Determine the [X, Y] coordinate at the center of the cell enclosing the given text.  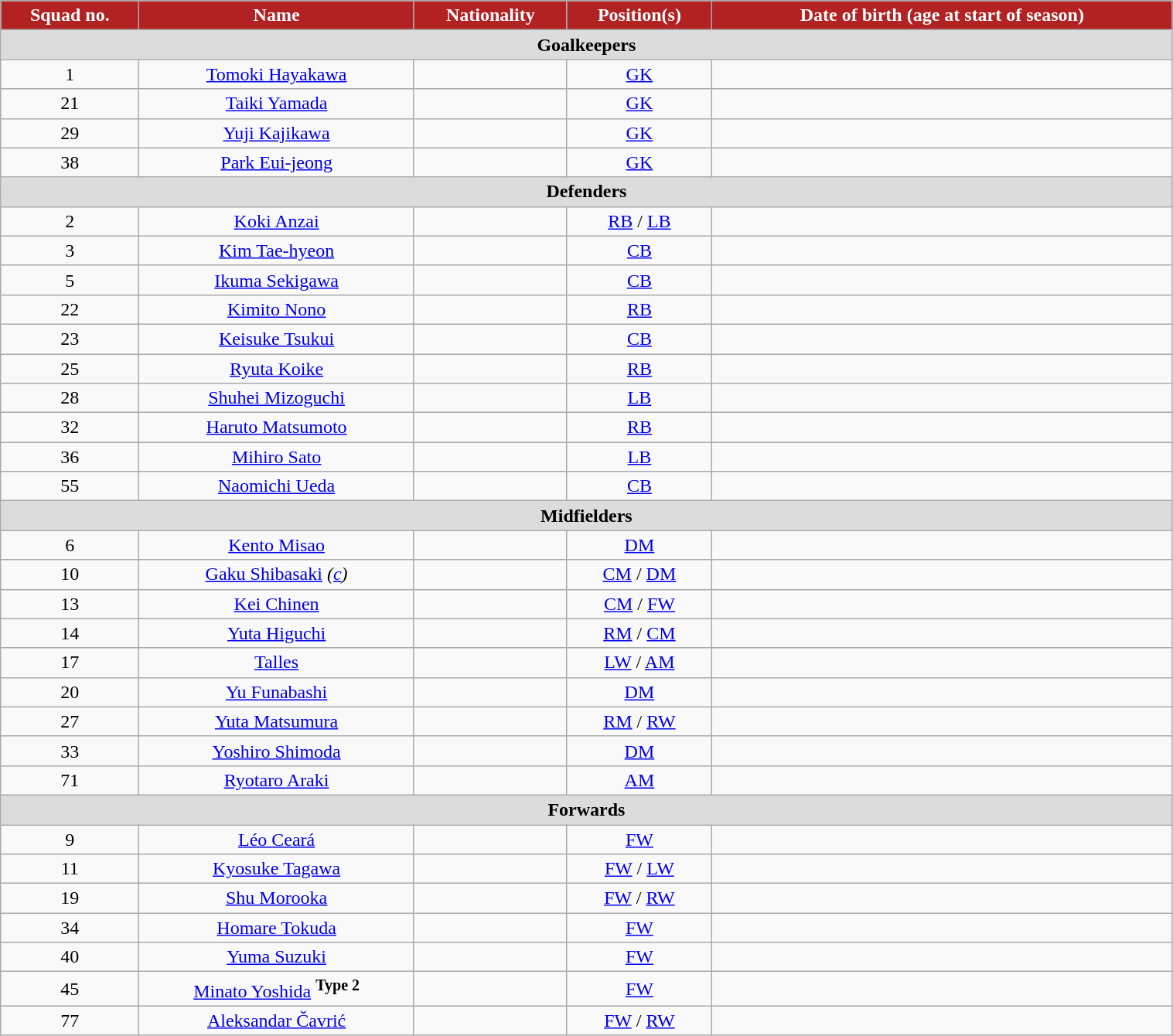
10 [70, 574]
Taiki Yamada [277, 104]
Kei Chinen [277, 604]
Yuma Suzuki [277, 957]
FW / LW [639, 869]
Squad no. [70, 15]
22 [70, 309]
Yuji Kajikawa [277, 133]
2 [70, 221]
38 [70, 162]
Minato Yoshida Type 2 [277, 990]
19 [70, 898]
11 [70, 869]
Léo Ceará [277, 839]
Homare Tokuda [277, 928]
23 [70, 339]
Kyosuke Tagawa [277, 869]
Yu Funabashi [277, 692]
Name [277, 15]
Midfielders [586, 516]
17 [70, 663]
9 [70, 839]
45 [70, 990]
Kento Misao [277, 545]
29 [70, 133]
Ryuta Koike [277, 369]
Mihiro Sato [277, 457]
32 [70, 428]
Date of birth (age at start of season) [942, 15]
CM / FW [639, 604]
28 [70, 398]
Keisuke Tsukui [277, 339]
RB / LB [639, 221]
27 [70, 721]
Kim Tae-hyeon [277, 250]
Yuta Matsumura [277, 721]
Goalkeepers [586, 45]
14 [70, 633]
77 [70, 1021]
Defenders [586, 192]
Naomichi Ueda [277, 486]
Position(s) [639, 15]
34 [70, 928]
3 [70, 250]
55 [70, 486]
Yoshiro Shimoda [277, 751]
LW / AM [639, 663]
Shu Morooka [277, 898]
40 [70, 957]
21 [70, 104]
RM / RW [639, 721]
Tomoki Hayakawa [277, 74]
71 [70, 780]
1 [70, 74]
Shuhei Mizoguchi [277, 398]
36 [70, 457]
13 [70, 604]
Ryotaro Araki [277, 780]
Ikuma Sekigawa [277, 280]
RM / CM [639, 633]
Forwards [586, 809]
5 [70, 280]
25 [70, 369]
Gaku Shibasaki (c) [277, 574]
AM [639, 780]
20 [70, 692]
Koki Anzai [277, 221]
Talles [277, 663]
Park Eui-jeong [277, 162]
CM / DM [639, 574]
Yuta Higuchi [277, 633]
6 [70, 545]
Kimito Nono [277, 309]
Nationality [490, 15]
Aleksandar Čavrić [277, 1021]
Haruto Matsumoto [277, 428]
33 [70, 751]
